Determine the (X, Y) coordinate at the center of the cell enclosing the given text.  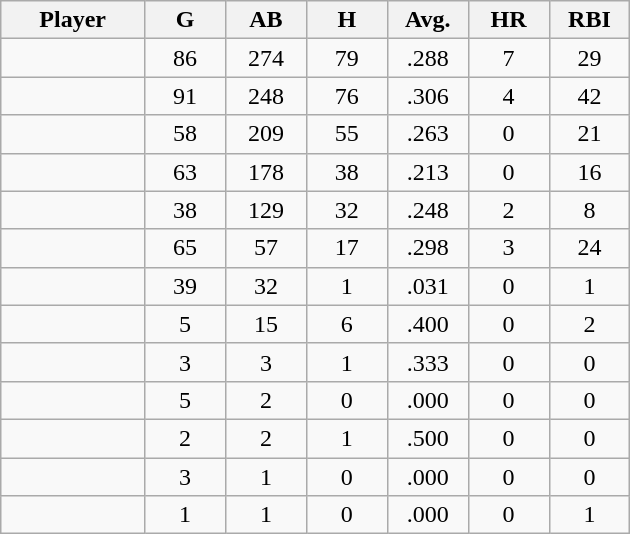
.306 (428, 96)
65 (186, 248)
G (186, 20)
178 (266, 172)
16 (590, 172)
.248 (428, 210)
248 (266, 96)
Player (73, 20)
HR (508, 20)
15 (266, 324)
57 (266, 248)
.288 (428, 58)
.500 (428, 438)
129 (266, 210)
39 (186, 286)
17 (346, 248)
29 (590, 58)
6 (346, 324)
86 (186, 58)
7 (508, 58)
55 (346, 134)
274 (266, 58)
42 (590, 96)
8 (590, 210)
.263 (428, 134)
.298 (428, 248)
79 (346, 58)
.333 (428, 362)
H (346, 20)
.213 (428, 172)
AB (266, 20)
209 (266, 134)
.031 (428, 286)
63 (186, 172)
21 (590, 134)
Avg. (428, 20)
76 (346, 96)
RBI (590, 20)
91 (186, 96)
4 (508, 96)
24 (590, 248)
.400 (428, 324)
58 (186, 134)
